Return the (X, Y) coordinate for the center point of the cell that contains the specified text.  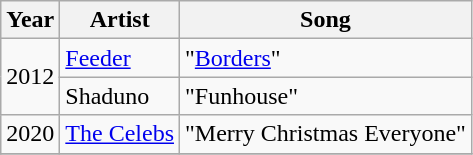
"Funhouse" (326, 96)
Feeder (120, 58)
2020 (30, 134)
Year (30, 20)
Shaduno (120, 96)
"Merry Christmas Everyone" (326, 134)
"Borders" (326, 58)
2012 (30, 77)
Artist (120, 20)
Song (326, 20)
The Celebs (120, 134)
